Output the [x, y] coordinate of the center of the cell containing the given text.  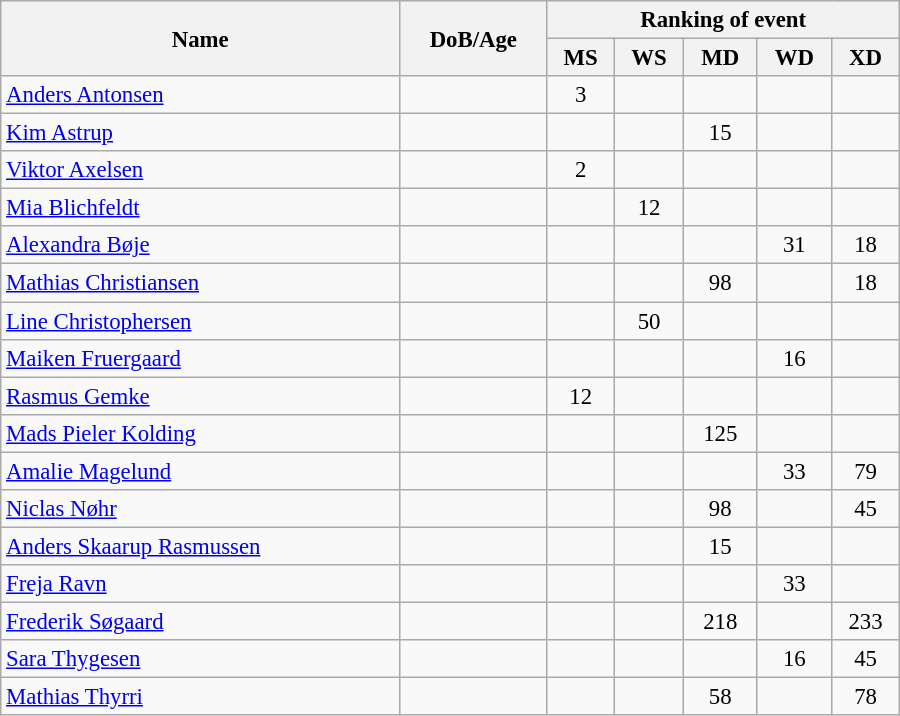
78 [866, 697]
58 [720, 697]
233 [866, 621]
125 [720, 433]
31 [794, 245]
WS [648, 58]
Name [200, 38]
50 [648, 321]
3 [580, 95]
Anders Skaarup Rasmussen [200, 546]
Mathias Christiansen [200, 283]
Maiken Fruergaard [200, 358]
Mathias Thyrri [200, 697]
2 [580, 170]
79 [866, 471]
Frederik Søgaard [200, 621]
Anders Antonsen [200, 95]
Ranking of event [723, 20]
Amalie Magelund [200, 471]
Rasmus Gemke [200, 396]
Line Christophersen [200, 321]
MD [720, 58]
Niclas Nøhr [200, 509]
WD [794, 58]
MS [580, 58]
Mads Pieler Kolding [200, 433]
Alexandra Bøje [200, 245]
218 [720, 621]
Kim Astrup [200, 133]
Freja Ravn [200, 584]
XD [866, 58]
Viktor Axelsen [200, 170]
Sara Thygesen [200, 659]
Mia Blichfeldt [200, 208]
DoB/Age [474, 38]
